For the text-containing cell, return its midpoint in (X, Y) coordinate format. 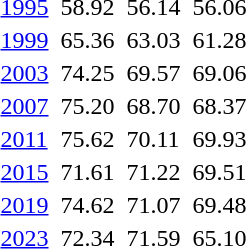
68.70 (154, 106)
70.11 (154, 139)
75.62 (88, 139)
75.20 (88, 106)
74.25 (88, 73)
65.36 (88, 40)
71.61 (88, 172)
71.07 (154, 205)
74.62 (88, 205)
71.22 (154, 172)
69.57 (154, 73)
63.03 (154, 40)
